For the text-containing cell, return its midpoint in [x, y] coordinate format. 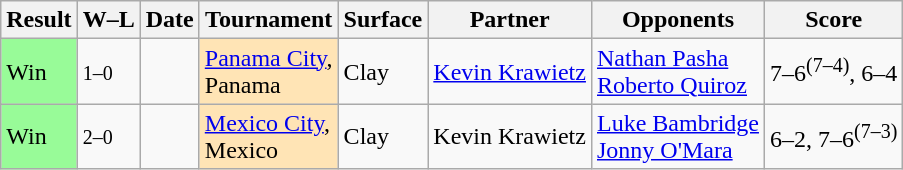
Result [39, 20]
Opponents [678, 20]
Tournament [268, 20]
7–6(7–4), 6–4 [833, 72]
Panama City, Panama [268, 72]
Nathan Pasha Roberto Quiroz [678, 72]
1–0 [108, 72]
Surface [383, 20]
Luke Bambridge Jonny O'Mara [678, 136]
Partner [510, 20]
Score [833, 20]
Mexico City, Mexico [268, 136]
W–L [108, 20]
6–2, 7–6(7–3) [833, 136]
2–0 [108, 136]
Date [170, 20]
